Detect which cell encompasses the target text, then output its (x, y) center coordinate. 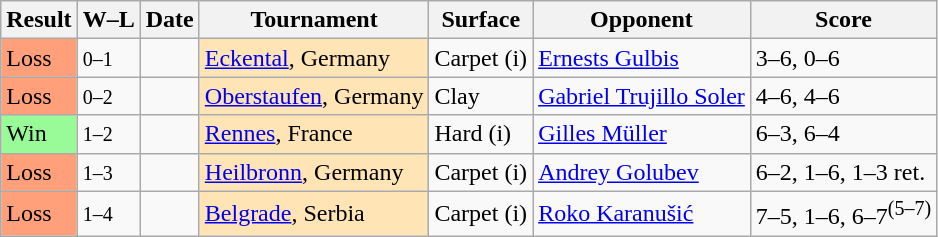
Hard (i) (481, 134)
Score (843, 20)
6–3, 6–4 (843, 134)
Belgrade, Serbia (314, 214)
0–2 (108, 96)
Opponent (642, 20)
Surface (481, 20)
Gabriel Trujillo Soler (642, 96)
Oberstaufen, Germany (314, 96)
0–1 (108, 58)
1–3 (108, 172)
Eckental, Germany (314, 58)
Andrey Golubev (642, 172)
3–6, 0–6 (843, 58)
Gilles Müller (642, 134)
1–4 (108, 214)
6–2, 1–6, 1–3 ret. (843, 172)
W–L (108, 20)
Date (170, 20)
Ernests Gulbis (642, 58)
Roko Karanušić (642, 214)
4–6, 4–6 (843, 96)
Rennes, France (314, 134)
1–2 (108, 134)
7–5, 1–6, 6–7(5–7) (843, 214)
Clay (481, 96)
Win (39, 134)
Tournament (314, 20)
Result (39, 20)
Heilbronn, Germany (314, 172)
